Search for the cell housing the specified text and yield its [x, y] center coordinate. 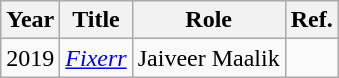
2019 [30, 58]
Fixerr [96, 58]
Jaiveer Maalik [208, 58]
Role [208, 20]
Year [30, 20]
Title [96, 20]
Ref. [312, 20]
